Scan for the cell matching the given text and deliver its (X, Y) coordinate at center. 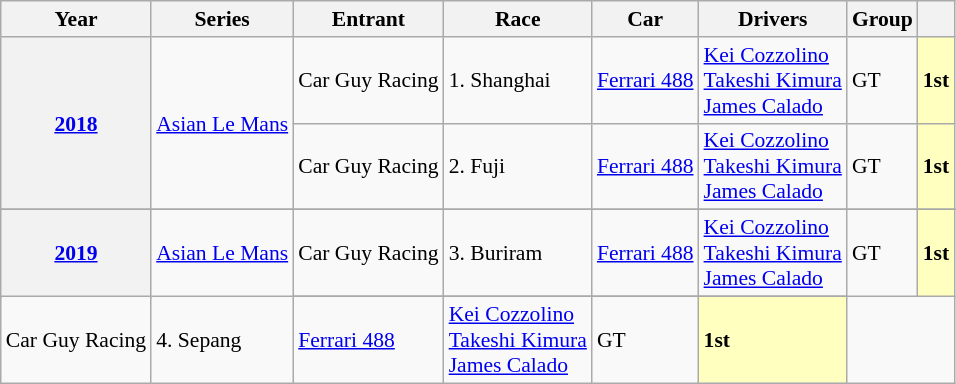
Entrant (368, 19)
2. Fuji (518, 166)
2019 (76, 254)
Year (76, 19)
Car (646, 19)
Race (518, 19)
1. Shanghai (518, 80)
4. Sepang (222, 340)
3. Buriram (518, 254)
Series (222, 19)
Group (882, 19)
Drivers (773, 19)
2018 (76, 124)
